For the text-containing cell, return its midpoint in [x, y] coordinate format. 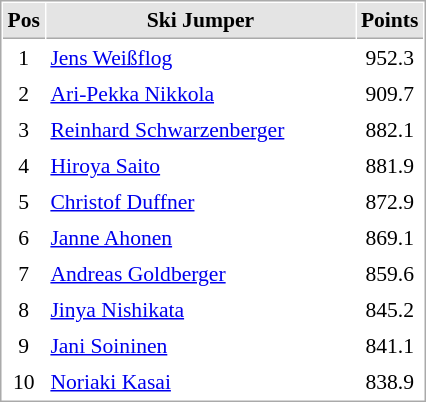
Jens Weißflog [200, 57]
872.9 [390, 201]
Andreas Goldberger [200, 273]
2 [24, 93]
909.7 [390, 93]
Reinhard Schwarzenberger [200, 129]
6 [24, 237]
841.1 [390, 345]
Pos [24, 21]
9 [24, 345]
4 [24, 165]
881.9 [390, 165]
5 [24, 201]
10 [24, 381]
7 [24, 273]
882.1 [390, 129]
Ski Jumper [200, 21]
869.1 [390, 237]
Jani Soininen [200, 345]
Jinya Nishikata [200, 309]
Hiroya Saito [200, 165]
838.9 [390, 381]
Janne Ahonen [200, 237]
859.6 [390, 273]
Ari-Pekka Nikkola [200, 93]
952.3 [390, 57]
8 [24, 309]
3 [24, 129]
1 [24, 57]
Points [390, 21]
Christof Duffner [200, 201]
Noriaki Kasai [200, 381]
845.2 [390, 309]
